Identify which cell holds the provided text, then report its [x, y] central coordinate. 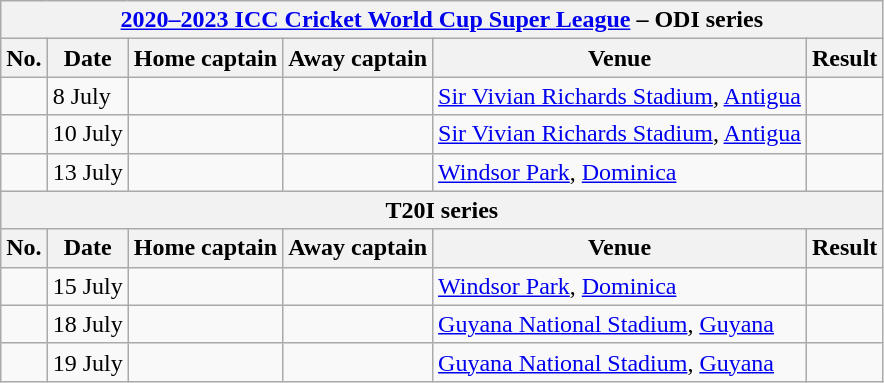
15 July [88, 286]
10 July [88, 134]
8 July [88, 96]
13 July [88, 172]
T20I series [442, 210]
18 July [88, 324]
19 July [88, 362]
2020–2023 ICC Cricket World Cup Super League – ODI series [442, 20]
